Output the (x, y) coordinate of the center of the cell containing the given text.  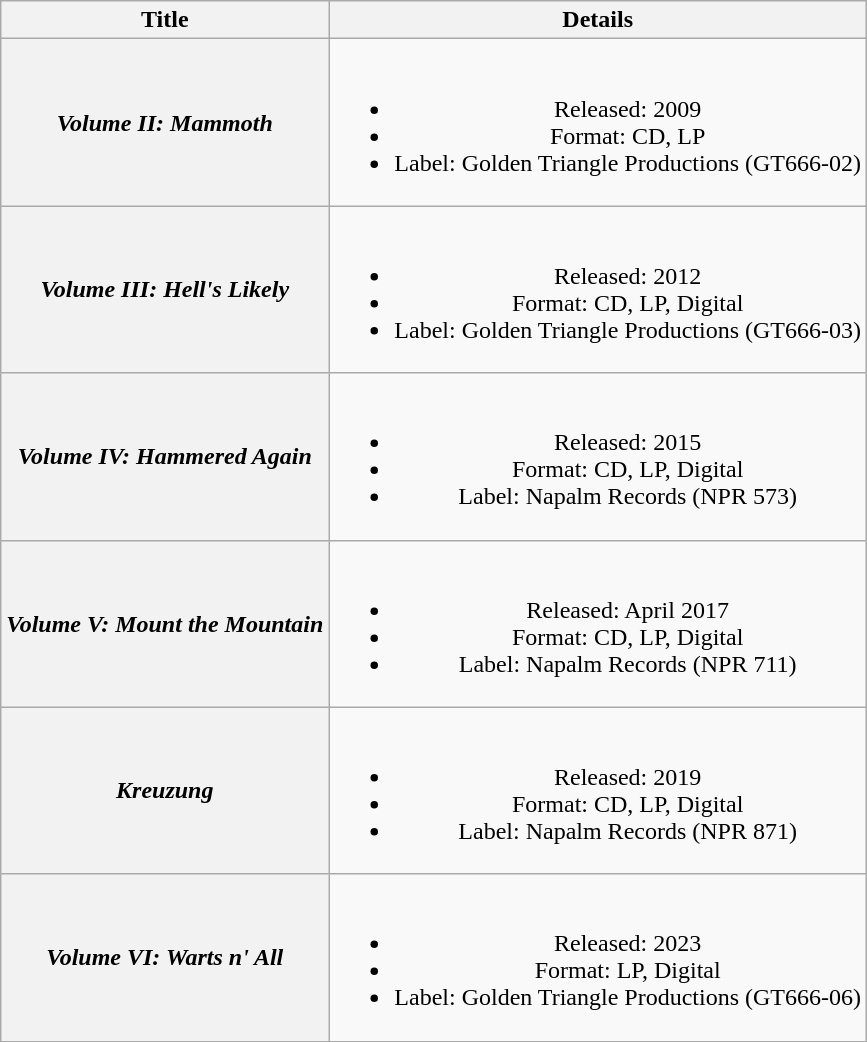
Kreuzung (165, 790)
Released: April 2017Format: CD, LP, DigitalLabel: Napalm Records (NPR 711) (598, 624)
Released: 2009Format: CD, LPLabel: Golden Triangle Productions (GT666-02) (598, 122)
Released: 2012Format: CD, LP, DigitalLabel: Golden Triangle Productions (GT666-03) (598, 290)
Volume III: Hell's Likely (165, 290)
Released: 2023Format: LP, DigitalLabel: Golden Triangle Productions (GT666-06) (598, 958)
Title (165, 20)
Volume II: Mammoth (165, 122)
Volume V: Mount the Mountain (165, 624)
Released: 2015Format: CD, LP, DigitalLabel: Napalm Records (NPR 573) (598, 456)
Details (598, 20)
Volume IV: Hammered Again (165, 456)
Released: 2019Format: CD, LP, DigitalLabel: Napalm Records (NPR 871) (598, 790)
Volume VI: Warts n' All (165, 958)
